Determine the [x, y] coordinate at the center of the cell enclosing the given text.  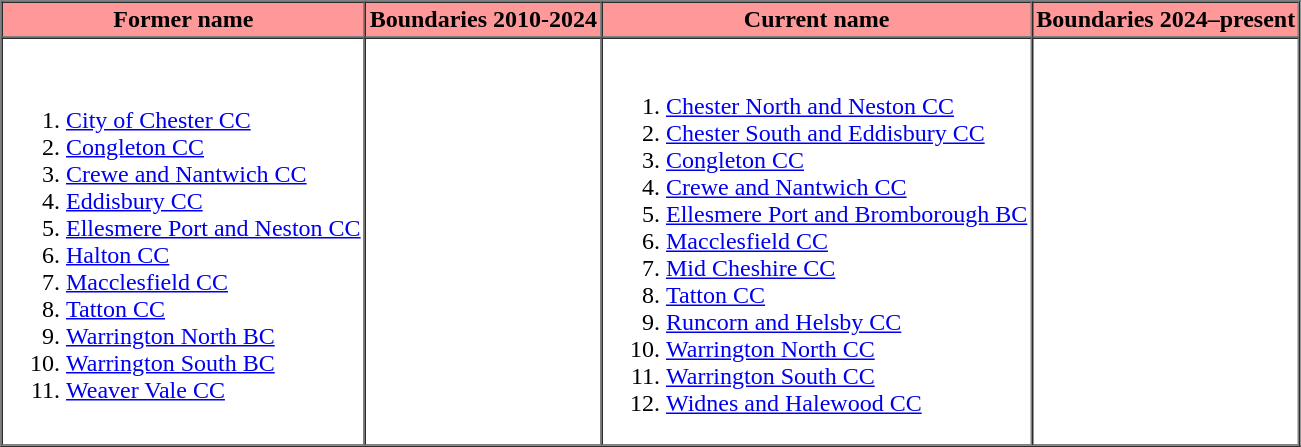
Boundaries 2024–present [1166, 20]
Boundaries 2010-2024 [483, 20]
Former name [184, 20]
Current name [817, 20]
